Output the [x, y] coordinate of the center of the cell containing the given text.  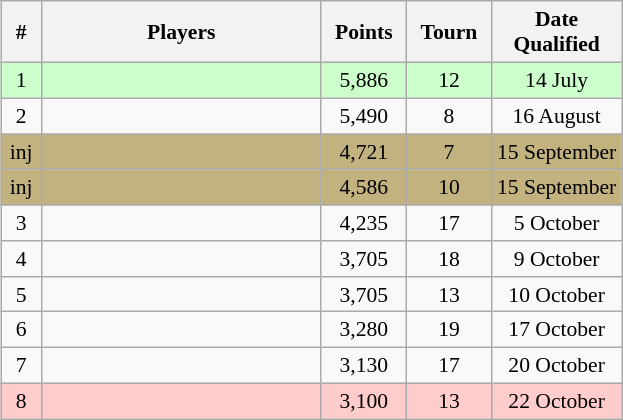
2 [21, 116]
5,886 [364, 80]
5 [21, 294]
10 [448, 187]
5 October [557, 223]
6 [21, 330]
17 October [557, 330]
Players [181, 32]
18 [448, 259]
4 [21, 259]
4,235 [364, 223]
9 October [557, 259]
1 [21, 80]
10 October [557, 294]
# [21, 32]
Points [364, 32]
4,586 [364, 187]
12 [448, 80]
4,721 [364, 152]
3 [21, 223]
3,100 [364, 401]
Tourn [448, 32]
22 October [557, 401]
Date Qualified [557, 32]
16 August [557, 116]
3,130 [364, 365]
19 [448, 330]
5,490 [364, 116]
14 July [557, 80]
3,280 [364, 330]
20 October [557, 365]
